Provide the [x, y] coordinate of the cell's center where the given text is located.  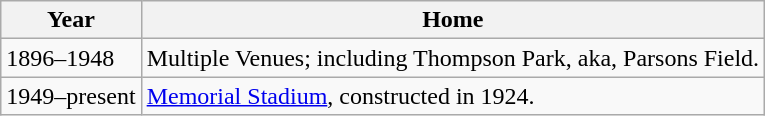
Memorial Stadium, constructed in 1924. [452, 96]
1896–1948 [71, 58]
Year [71, 20]
Home [452, 20]
1949–present [71, 96]
Multiple Venues; including Thompson Park, aka, Parsons Field. [452, 58]
